Search for the cell housing the specified text and yield its [x, y] center coordinate. 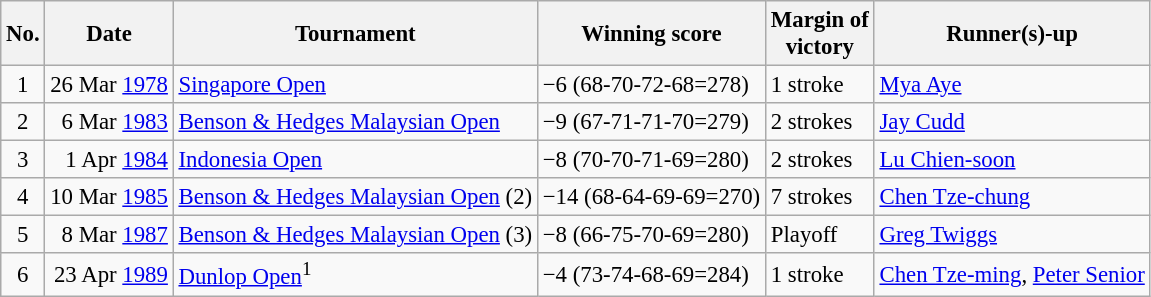
Chen Tze-ming, Peter Senior [1012, 275]
−14 (68-64-69-69=270) [651, 197]
Runner(s)-up [1012, 34]
−9 (67-71-71-70=279) [651, 122]
7 strokes [820, 197]
10 Mar 1985 [109, 197]
−8 (70-70-71-69=280) [651, 160]
Margin ofvictory [820, 34]
−8 (66-75-70-69=280) [651, 235]
No. [23, 34]
−4 (73-74-68-69=284) [651, 275]
2 [23, 122]
5 [23, 235]
Date [109, 34]
−6 (68-70-72-68=278) [651, 85]
1 Apr 1984 [109, 160]
6 [23, 275]
Lu Chien-soon [1012, 160]
Benson & Hedges Malaysian Open [355, 122]
Greg Twiggs [1012, 235]
Benson & Hedges Malaysian Open (3) [355, 235]
Jay Cudd [1012, 122]
Tournament [355, 34]
1 [23, 85]
8 Mar 1987 [109, 235]
Dunlop Open1 [355, 275]
Indonesia Open [355, 160]
Winning score [651, 34]
6 Mar 1983 [109, 122]
23 Apr 1989 [109, 275]
3 [23, 160]
4 [23, 197]
Singapore Open [355, 85]
Mya Aye [1012, 85]
Benson & Hedges Malaysian Open (2) [355, 197]
Chen Tze-chung [1012, 197]
Playoff [820, 235]
26 Mar 1978 [109, 85]
